Locate the cell with the specified text and output its [X, Y] center coordinate. 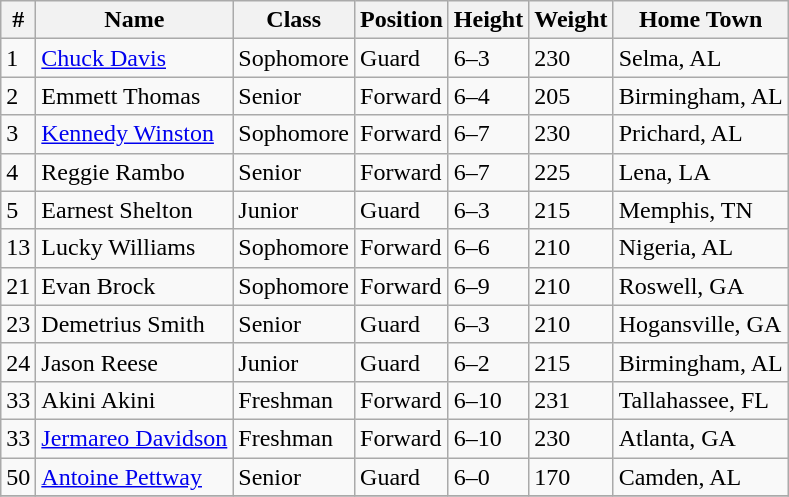
Home Town [700, 20]
6–9 [488, 286]
Lena, LA [700, 172]
Nigeria, AL [700, 248]
Class [294, 20]
170 [571, 477]
Hogansville, GA [700, 324]
Memphis, TN [700, 210]
1 [18, 58]
23 [18, 324]
Antoine Pettway [134, 477]
Kennedy Winston [134, 134]
Weight [571, 20]
6–6 [488, 248]
4 [18, 172]
Lucky Williams [134, 248]
# [18, 20]
Height [488, 20]
5 [18, 210]
Prichard, AL [700, 134]
2 [18, 96]
6–0 [488, 477]
Position [402, 20]
6–2 [488, 362]
Evan Brock [134, 286]
Name [134, 20]
Chuck Davis [134, 58]
24 [18, 362]
231 [571, 400]
Earnest Shelton [134, 210]
Roswell, GA [700, 286]
205 [571, 96]
6–4 [488, 96]
3 [18, 134]
Jermareo Davidson [134, 438]
Jason Reese [134, 362]
Emmett Thomas [134, 96]
50 [18, 477]
13 [18, 248]
Camden, AL [700, 477]
Demetrius Smith [134, 324]
Tallahassee, FL [700, 400]
Akini Akini [134, 400]
Atlanta, GA [700, 438]
225 [571, 172]
21 [18, 286]
Reggie Rambo [134, 172]
Selma, AL [700, 58]
